Identify which cell holds the provided text, then report its [x, y] central coordinate. 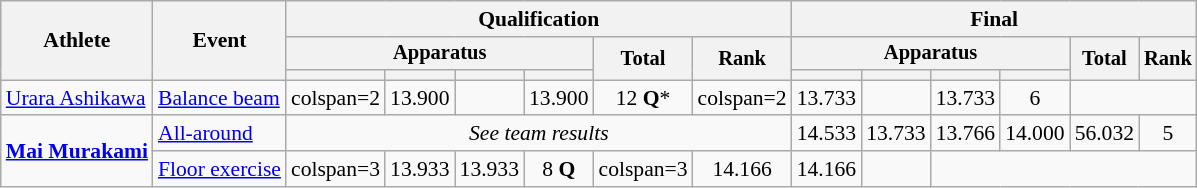
56.032 [1104, 134]
14.000 [1034, 134]
All-around [220, 134]
Athlete [77, 40]
5 [1168, 134]
Event [220, 40]
Mai Murakami [77, 152]
Urara Ashikawa [77, 98]
See team results [539, 134]
Qualification [539, 19]
14.533 [826, 134]
Floor exercise [220, 169]
13.766 [966, 134]
6 [1034, 98]
Balance beam [220, 98]
Final [994, 19]
8 Q [558, 169]
12 Q* [644, 98]
